Return the (X, Y) coordinate for the center point of the cell that contains the specified text.  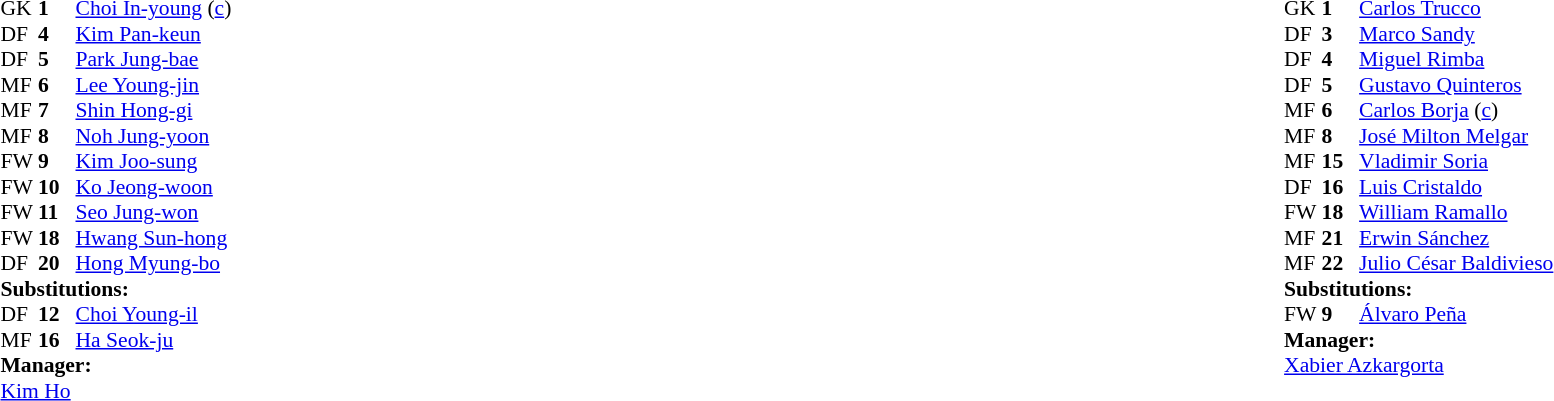
Erwin Sánchez (1456, 238)
Ha Seok-ju (154, 340)
Seo Jung-won (154, 213)
Shin Hong-gi (154, 111)
Park Jung-bae (154, 59)
Kim Joo-sung (154, 161)
Hong Myung-bo (154, 263)
Julio César Baldivieso (1456, 263)
William Ramallo (1456, 213)
Gustavo Quinteros (1456, 85)
José Milton Melgar (1456, 136)
12 (57, 315)
Luis Cristaldo (1456, 187)
3 (1341, 34)
Marco Sandy (1456, 34)
20 (57, 263)
Ko Jeong-woon (154, 187)
Miguel Rimba (1456, 59)
Álvaro Peña (1456, 315)
11 (57, 213)
Lee Young-jin (154, 85)
Vladimir Soria (1456, 161)
Hwang Sun-hong (154, 238)
Choi Young-il (154, 315)
10 (57, 187)
Noh Jung-yoon (154, 136)
22 (1341, 263)
7 (57, 111)
Kim Pan-keun (154, 34)
15 (1341, 161)
Carlos Borja (c) (1456, 111)
21 (1341, 238)
Xabier Azkargorta (1418, 365)
